Return the (x, y) coordinate for the center point of the cell that contains the specified text.  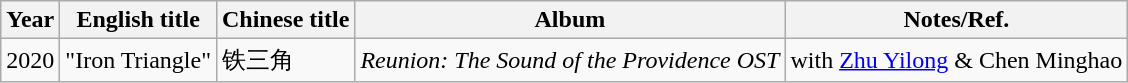
2020 (30, 60)
"Iron Triangle" (138, 60)
with Zhu Yilong & Chen Minghao (956, 60)
Reunion: The Sound of the Providence OST (570, 60)
铁三角 (285, 60)
Notes/Ref. (956, 20)
English title (138, 20)
Chinese title (285, 20)
Album (570, 20)
Year (30, 20)
